Identify which cell holds the provided text, then report its (X, Y) central coordinate. 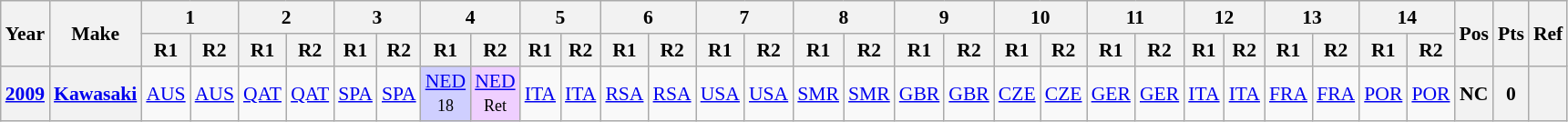
Ref (1548, 33)
14 (1407, 17)
6 (648, 17)
Year (26, 33)
Pts (1511, 33)
NC (1474, 93)
9 (944, 17)
7 (745, 17)
3 (377, 17)
Kawasaki (95, 93)
10 (1040, 17)
2009 (26, 93)
13 (1312, 17)
5 (561, 17)
12 (1225, 17)
2 (286, 17)
0 (1511, 93)
1 (190, 17)
4 (470, 17)
NED Ret (495, 93)
11 (1135, 17)
NED18 (446, 93)
8 (844, 17)
Make (95, 33)
Pos (1474, 33)
